For the text-containing cell, return its midpoint in (X, Y) coordinate format. 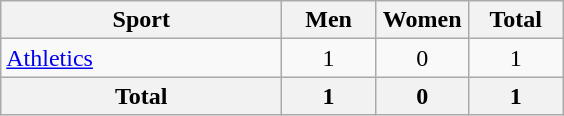
Athletics (142, 58)
Men (329, 20)
Sport (142, 20)
Women (422, 20)
